Locate the cell with the specified text and output its (X, Y) center coordinate. 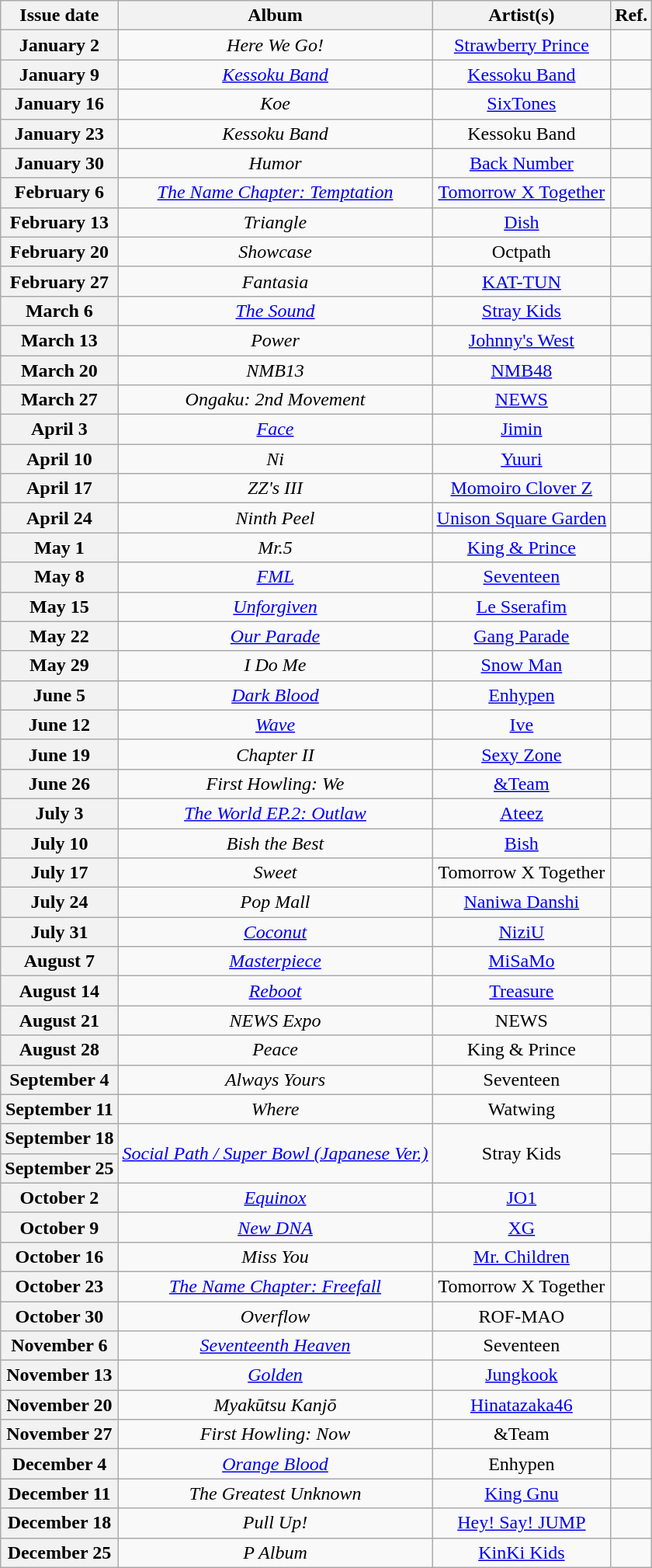
Showcase (275, 252)
August 28 (59, 1050)
Reboot (275, 991)
Myakūtsu Kanjō (275, 1405)
December 4 (59, 1464)
November 27 (59, 1434)
March 6 (59, 311)
Johnny's West (522, 340)
Coconut (275, 932)
Octpath (522, 252)
SixTones (522, 104)
December 11 (59, 1493)
I Do Me (275, 666)
October 30 (59, 1316)
Back Number (522, 163)
April 10 (59, 459)
Pop Mall (275, 902)
August 7 (59, 961)
December 18 (59, 1523)
Miss You (275, 1257)
March 27 (59, 400)
KinKi Kids (522, 1552)
Bish the Best (275, 843)
Where (275, 1109)
November 6 (59, 1346)
April 3 (59, 429)
Issue date (59, 16)
The World EP.2: Outlaw (275, 813)
The Name Chapter: Temptation (275, 193)
MiSaMo (522, 961)
Yuuri (522, 459)
Strawberry Prince (522, 45)
Unforgiven (275, 607)
Ni (275, 459)
December 25 (59, 1552)
XG (522, 1227)
Bish (522, 843)
July 17 (59, 873)
February 13 (59, 222)
November 20 (59, 1405)
Jimin (522, 429)
Wave (275, 725)
June 26 (59, 784)
Ongaku: 2nd Movement (275, 400)
Naniwa Danshi (522, 902)
February 27 (59, 281)
September 25 (59, 1168)
April 24 (59, 518)
October 23 (59, 1286)
The Greatest Unknown (275, 1493)
First Howling: Now (275, 1434)
July 3 (59, 813)
First Howling: We (275, 784)
Momoiro Clover Z (522, 488)
May 29 (59, 666)
KAT-TUN (522, 281)
May 22 (59, 636)
January 9 (59, 75)
The Sound (275, 311)
May 15 (59, 607)
August 14 (59, 991)
Artist(s) (522, 16)
January 2 (59, 45)
JO1 (522, 1198)
Watwing (522, 1109)
Sexy Zone (522, 754)
April 17 (59, 488)
September 4 (59, 1080)
July 31 (59, 932)
Chapter II (275, 754)
Dark Blood (275, 695)
Always Yours (275, 1080)
July 24 (59, 902)
Unison Square Garden (522, 518)
Social Path / Super Bowl (Japanese Ver.) (275, 1153)
Ive (522, 725)
January 30 (59, 163)
Pull Up! (275, 1523)
January 23 (59, 134)
Mr. Children (522, 1257)
May 1 (59, 548)
October 16 (59, 1257)
Le Sserafim (522, 607)
Fantasia (275, 281)
February 6 (59, 193)
October 2 (59, 1198)
Peace (275, 1050)
ZZ's III (275, 488)
Orange Blood (275, 1464)
Sweet (275, 873)
Face (275, 429)
June 19 (59, 754)
Hinatazaka46 (522, 1405)
Snow Man (522, 666)
Equinox (275, 1198)
March 20 (59, 370)
June 12 (59, 725)
P Album (275, 1552)
June 5 (59, 695)
NMB48 (522, 370)
January 16 (59, 104)
Gang Parade (522, 636)
The Name Chapter: Freefall (275, 1286)
July 10 (59, 843)
Our Parade (275, 636)
Seventeenth Heaven (275, 1346)
Overflow (275, 1316)
Power (275, 340)
Hey! Say! JUMP (522, 1523)
Dish (522, 222)
NiziU (522, 932)
Humor (275, 163)
October 9 (59, 1227)
November 13 (59, 1375)
Jungkook (522, 1375)
King Gnu (522, 1493)
NEWS Expo (275, 1020)
Masterpiece (275, 961)
Koe (275, 104)
FML (275, 577)
February 20 (59, 252)
New DNA (275, 1227)
NMB13 (275, 370)
Triangle (275, 222)
Ninth Peel (275, 518)
Treasure (522, 991)
ROF-MAO (522, 1316)
Mr.5 (275, 548)
Here We Go! (275, 45)
Ref. (632, 16)
March 13 (59, 340)
May 8 (59, 577)
Album (275, 16)
Ateez (522, 813)
September 11 (59, 1109)
September 18 (59, 1139)
August 21 (59, 1020)
Golden (275, 1375)
